Return (X, Y) of the center of cell containing provided text 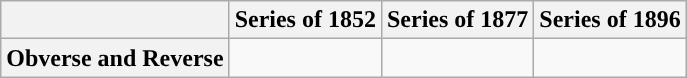
Series of 1852 (305, 20)
Obverse and Reverse (115, 58)
Series of 1877 (457, 20)
Series of 1896 (610, 20)
